Search for the cell housing the specified text and yield its [X, Y] center coordinate. 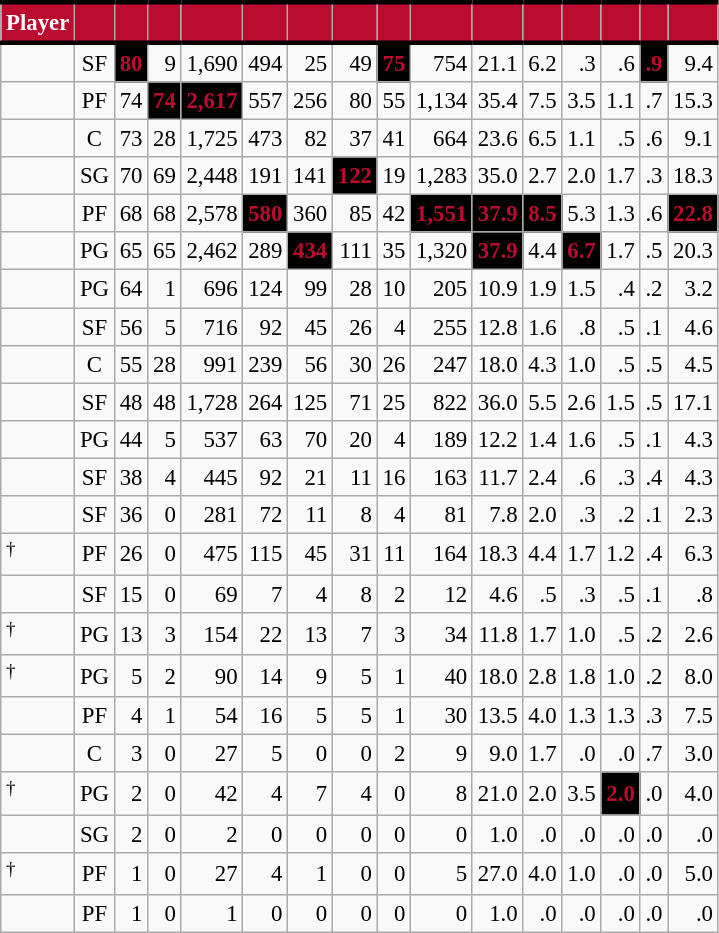
1.8 [582, 676]
991 [212, 364]
473 [266, 139]
716 [212, 327]
12 [442, 594]
36 [130, 515]
82 [310, 139]
1,320 [442, 251]
1,690 [212, 62]
41 [394, 139]
111 [354, 251]
664 [442, 139]
5.3 [582, 214]
6.3 [693, 554]
71 [354, 402]
3.0 [693, 754]
189 [442, 439]
22 [266, 634]
5.5 [542, 402]
19 [394, 176]
537 [212, 439]
40 [442, 676]
20 [354, 439]
6.7 [582, 251]
822 [442, 402]
.9 [654, 62]
34 [442, 634]
2.7 [542, 176]
1,283 [442, 176]
256 [310, 101]
9.4 [693, 62]
360 [310, 214]
85 [354, 214]
445 [212, 477]
8.0 [693, 676]
696 [212, 289]
17.1 [693, 402]
81 [442, 515]
281 [212, 515]
7.8 [497, 515]
2.3 [693, 515]
23.6 [497, 139]
15 [130, 594]
115 [266, 554]
13.5 [497, 716]
15.3 [693, 101]
6.2 [542, 62]
63 [266, 439]
2,617 [212, 101]
1,551 [442, 214]
1.2 [620, 554]
90 [212, 676]
64 [130, 289]
3.2 [693, 289]
289 [266, 251]
12.2 [497, 439]
141 [310, 176]
2,462 [212, 251]
35.0 [497, 176]
4.5 [693, 364]
754 [442, 62]
38 [130, 477]
434 [310, 251]
35.4 [497, 101]
1,134 [442, 101]
2,448 [212, 176]
54 [212, 716]
10.9 [497, 289]
2.4 [542, 477]
20.3 [693, 251]
10 [394, 289]
264 [266, 402]
27.0 [497, 873]
163 [442, 477]
14 [266, 676]
164 [442, 554]
2,578 [212, 214]
255 [442, 327]
494 [266, 62]
44 [130, 439]
557 [266, 101]
154 [212, 634]
22.8 [693, 214]
475 [212, 554]
21 [310, 477]
73 [130, 139]
125 [310, 402]
49 [354, 62]
122 [354, 176]
580 [266, 214]
21.1 [497, 62]
9.0 [497, 754]
11.8 [497, 634]
37 [354, 139]
239 [266, 364]
Player [38, 22]
124 [266, 289]
205 [442, 289]
99 [310, 289]
12.8 [497, 327]
1,725 [212, 139]
36.0 [497, 402]
8.5 [542, 214]
1.9 [542, 289]
11.7 [497, 477]
9.1 [693, 139]
1.4 [542, 439]
75 [394, 62]
2.8 [542, 676]
72 [266, 515]
35 [394, 251]
247 [442, 364]
1,728 [212, 402]
191 [266, 176]
6.5 [542, 139]
5.0 [693, 873]
31 [354, 554]
21.0 [497, 794]
